Provide the [x, y] coordinate of the cell's center where the given text is located.  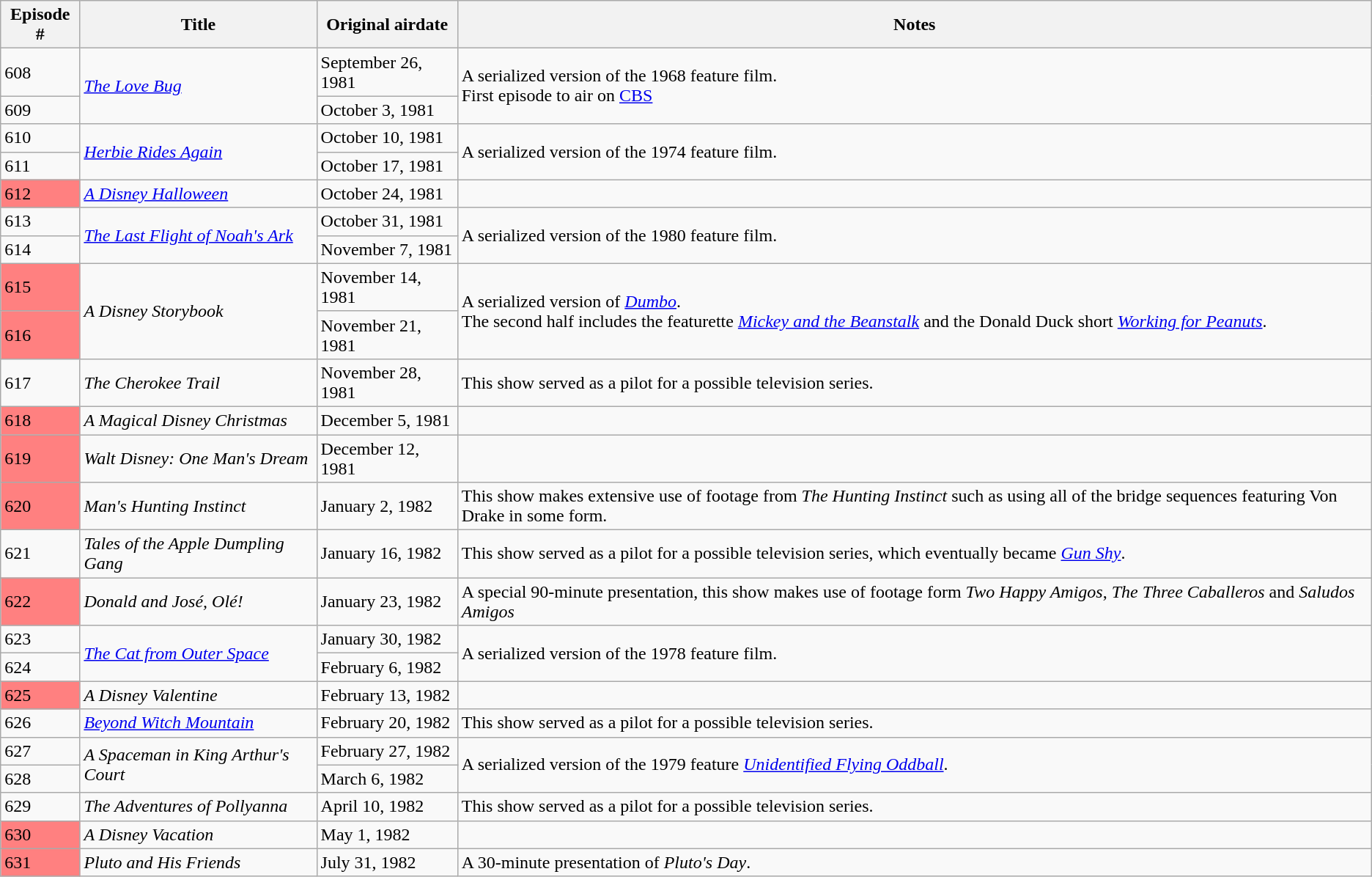
Original airdate [387, 25]
February 20, 1982 [387, 723]
The Cherokee Trail [198, 383]
A 30-minute presentation of Pluto's Day. [915, 862]
November 7, 1981 [387, 249]
625 [40, 695]
The Last Flight of Noah's Ark [198, 235]
608 [40, 72]
November 14, 1981 [387, 287]
615 [40, 287]
627 [40, 751]
November 28, 1981 [387, 383]
A Disney Storybook [198, 311]
A serialized version of Dumbo.The second half includes the featurette Mickey and the Beanstalk and the Donald Duck short Working for Peanuts. [915, 311]
616 [40, 334]
Man's Hunting Instinct [198, 506]
617 [40, 383]
Walt Disney: One Man's Dream [198, 458]
A Magical Disney Christmas [198, 420]
A Spaceman in King Arthur's Court [198, 765]
A serialized version of the 1968 feature film.First episode to air on CBS [915, 87]
A serialized version of the 1978 feature film. [915, 653]
February 6, 1982 [387, 667]
610 [40, 138]
A serialized version of the 1980 feature film. [915, 235]
This show makes extensive use of footage from The Hunting Instinct such as using all of the bridge sequences featuring Von Drake in some form. [915, 506]
Pluto and His Friends [198, 862]
October 24, 1981 [387, 194]
Tales of the Apple Dumpling Gang [198, 554]
January 16, 1982 [387, 554]
Notes [915, 25]
Herbie Rides Again [198, 152]
A serialized version of the 1974 feature film. [915, 152]
The Adventures of Pollyanna [198, 807]
January 2, 1982 [387, 506]
July 31, 1982 [387, 862]
A special 90-minute presentation, this show makes use of footage form Two Happy Amigos, The Three Caballeros and Saludos Amigos [915, 601]
622 [40, 601]
628 [40, 779]
613 [40, 221]
February 13, 1982 [387, 695]
December 12, 1981 [387, 458]
The Love Bug [198, 87]
April 10, 1982 [387, 807]
612 [40, 194]
631 [40, 862]
December 5, 1981 [387, 420]
611 [40, 166]
February 27, 1982 [387, 751]
May 1, 1982 [387, 834]
Beyond Witch Mountain [198, 723]
618 [40, 420]
630 [40, 834]
626 [40, 723]
624 [40, 667]
The Cat from Outer Space [198, 653]
November 21, 1981 [387, 334]
This show served as a pilot for a possible television series, which eventually became Gun Shy. [915, 554]
Episode # [40, 25]
Donald and José, Olé! [198, 601]
January 30, 1982 [387, 639]
Title [198, 25]
January 23, 1982 [387, 601]
A Disney Vacation [198, 834]
620 [40, 506]
629 [40, 807]
October 17, 1981 [387, 166]
619 [40, 458]
609 [40, 110]
March 6, 1982 [387, 779]
A serialized version of the 1979 feature Unidentified Flying Oddball. [915, 765]
September 26, 1981 [387, 72]
October 31, 1981 [387, 221]
614 [40, 249]
623 [40, 639]
October 3, 1981 [387, 110]
A Disney Halloween [198, 194]
A Disney Valentine [198, 695]
621 [40, 554]
October 10, 1981 [387, 138]
